Provide the (x, y) coordinate of the cell's center where the given text is located.  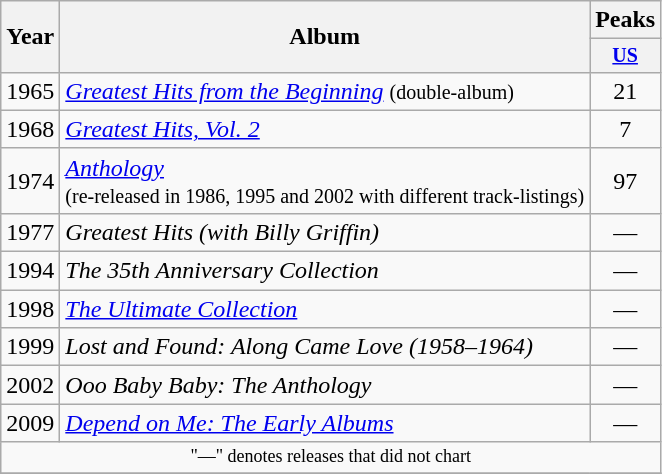
Album (325, 37)
1968 (30, 129)
2002 (30, 385)
Anthology (re-released in 1986, 1995 and 2002 with different track-listings) (325, 180)
Depend on Me: The Early Albums (325, 423)
Greatest Hits (with Billy Griffin) (325, 232)
US (626, 56)
"—" denotes releases that did not chart (331, 458)
1994 (30, 271)
21 (626, 91)
Year (30, 37)
Ooo Baby Baby: The Anthology (325, 385)
Peaks (626, 20)
Greatest Hits from the Beginning (double-album) (325, 91)
1974 (30, 180)
97 (626, 180)
The 35th Anniversary Collection (325, 271)
1999 (30, 347)
1965 (30, 91)
The Ultimate Collection (325, 309)
Greatest Hits, Vol. 2 (325, 129)
2009 (30, 423)
Lost and Found: Along Came Love (1958–1964) (325, 347)
1977 (30, 232)
1998 (30, 309)
7 (626, 129)
